Return [x, y] of the center of cell containing provided text 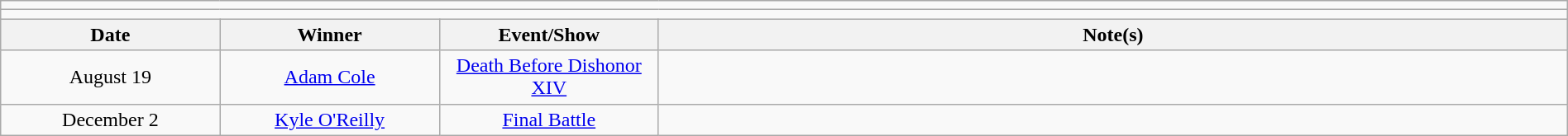
Date [111, 35]
Winner [329, 35]
Kyle O'Reilly [329, 120]
August 19 [111, 77]
December 2 [111, 120]
Death Before Dishonor XIV [549, 77]
Note(s) [1113, 35]
Adam Cole [329, 77]
Final Battle [549, 120]
Event/Show [549, 35]
